Identify which cell holds the provided text, then report its [X, Y] central coordinate. 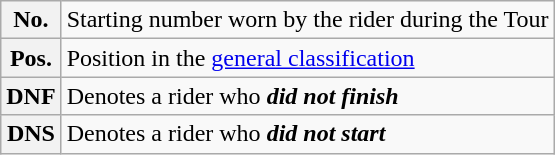
DNS [31, 134]
No. [31, 20]
Pos. [31, 58]
Denotes a rider who did not finish [308, 96]
Starting number worn by the rider during the Tour [308, 20]
DNF [31, 96]
Position in the general classification [308, 58]
Denotes a rider who did not start [308, 134]
